Detect which cell encompasses the target text, then output its [X, Y] center coordinate. 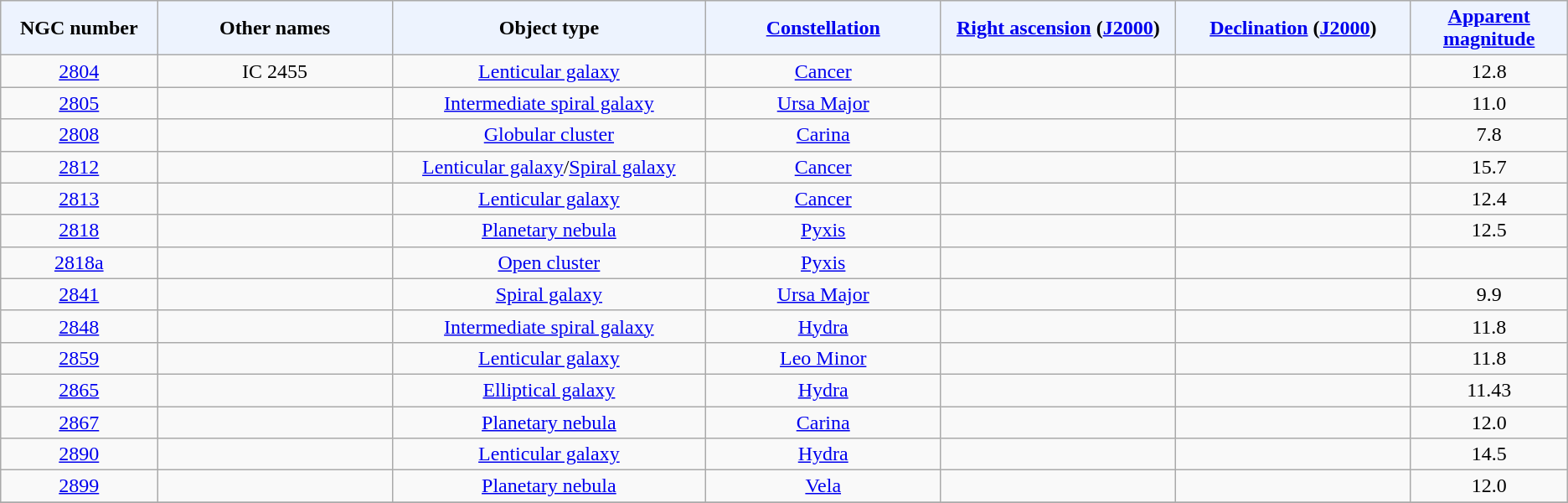
14.5 [1489, 454]
2865 [79, 390]
Lenticular galaxy/Spiral galaxy [549, 167]
11.0 [1489, 103]
2890 [79, 454]
2812 [79, 167]
2848 [79, 326]
Object type [549, 29]
2813 [79, 199]
2804 [79, 71]
Other names [275, 29]
12.5 [1489, 231]
2818a [79, 262]
Right ascension (J2000) [1059, 29]
Elliptical galaxy [549, 390]
Declination (J2000) [1293, 29]
Spiral galaxy [549, 294]
Open cluster [549, 262]
NGC number [79, 29]
11.43 [1489, 390]
2859 [79, 358]
2818 [79, 231]
9.9 [1489, 294]
2899 [79, 486]
Globular cluster [549, 135]
2867 [79, 422]
2805 [79, 103]
Vela [823, 486]
15.7 [1489, 167]
7.8 [1489, 135]
2808 [79, 135]
2841 [79, 294]
12.8 [1489, 71]
Leo Minor [823, 358]
Constellation [823, 29]
Apparent magnitude [1489, 29]
12.4 [1489, 199]
IC 2455 [275, 71]
